Locate the cell with the specified text and output its (X, Y) center coordinate. 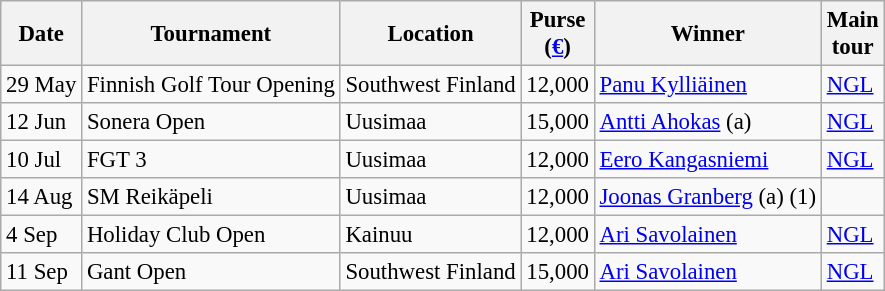
FGT 3 (212, 160)
Date (42, 34)
Antti Ahokas (a) (708, 122)
Maintour (852, 34)
4 Sep (42, 235)
Finnish Golf Tour Opening (212, 85)
Joonas Granberg (a) (1) (708, 197)
Tournament (212, 34)
Winner (708, 34)
12 Jun (42, 122)
Kainuu (430, 235)
10 Jul (42, 160)
Southwest Finland (430, 85)
Purse(€) (558, 34)
Panu Kylliäinen (708, 85)
Eero Kangasniemi (708, 160)
Location (430, 34)
29 May (42, 85)
Sonera Open (212, 122)
15,000 (558, 122)
Holiday Club Open (212, 235)
Ari Savolainen (708, 235)
14 Aug (42, 197)
SM Reikäpeli (212, 197)
